Locate the cell with the specified text and output its (x, y) center coordinate. 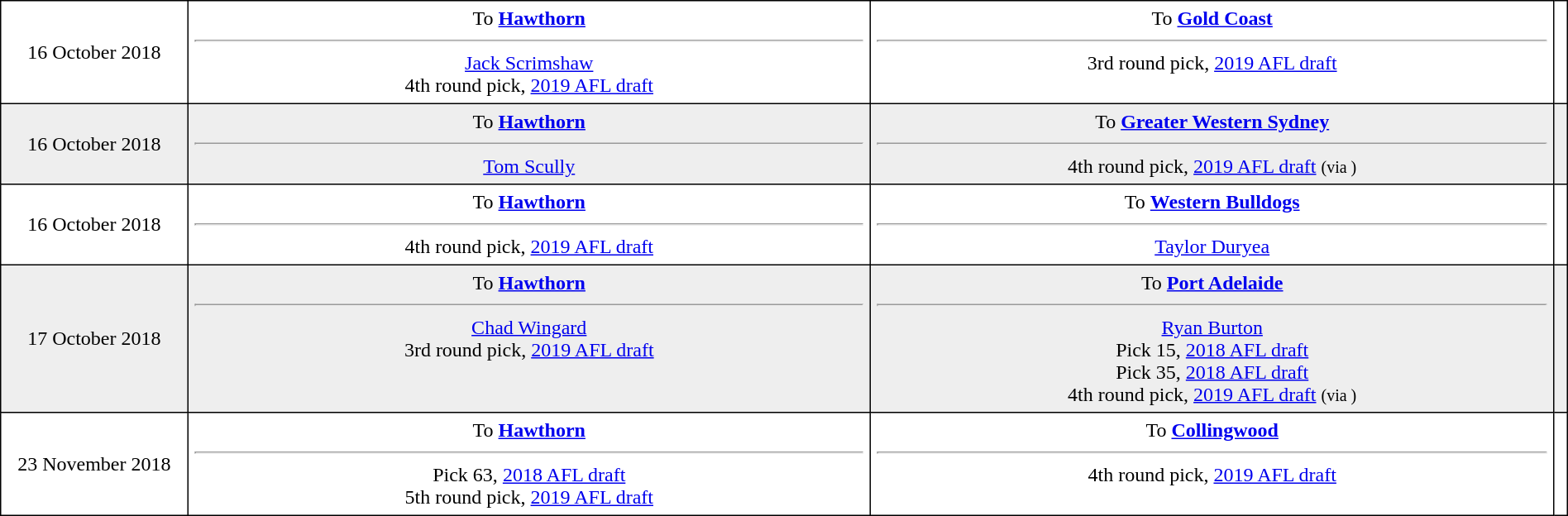
To Gold Coast3rd round pick, 2019 AFL draft (1212, 52)
To Western BulldogsTaylor Duryea (1212, 225)
17 October 2018 (94, 338)
23 November 2018 (94, 464)
To Collingwood4th round pick, 2019 AFL draft (1212, 464)
To HawthornTom Scully (529, 144)
To Port AdelaideRyan BurtonPick 15, 2018 AFL draftPick 35, 2018 AFL draft4th round pick, 2019 AFL draft (via ) (1212, 338)
To HawthornJack Scrimshaw4th round pick, 2019 AFL draft (529, 52)
To HawthornPick 63, 2018 AFL draft5th round pick, 2019 AFL draft (529, 464)
To Hawthorn4th round pick, 2019 AFL draft (529, 225)
To Greater Western Sydney4th round pick, 2019 AFL draft (via ) (1212, 144)
To HawthornChad Wingard3rd round pick, 2019 AFL draft (529, 338)
